Return the (x, y) coordinate for the center point of the cell that contains the specified text.  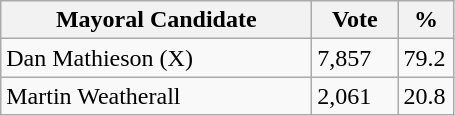
Mayoral Candidate (156, 20)
% (426, 20)
Martin Weatherall (156, 96)
7,857 (355, 58)
2,061 (355, 96)
Vote (355, 20)
20.8 (426, 96)
79.2 (426, 58)
Dan Mathieson (X) (156, 58)
